From the cell containing the given text, extract its center point as [x, y] coordinate. 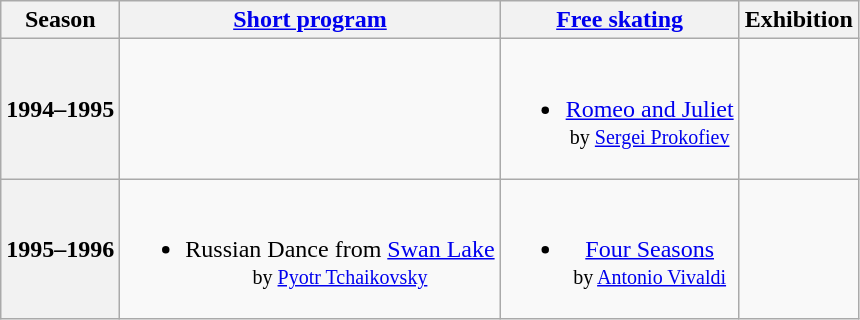
Exhibition [798, 20]
Short program [310, 20]
Four Seasons by Antonio Vivaldi [620, 249]
1994–1995 [60, 109]
Free skating [620, 20]
1995–1996 [60, 249]
Season [60, 20]
Romeo and Juliet by Sergei Prokofiev [620, 109]
Russian Dance from Swan Lake by Pyotr Tchaikovsky [310, 249]
